Determine the (x, y) coordinate at the center of the cell enclosing the given text.  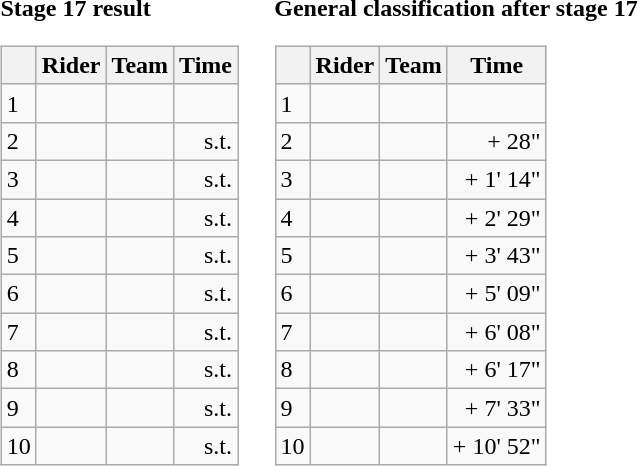
+ 6' 17" (496, 370)
+ 28" (496, 141)
+ 10' 52" (496, 446)
+ 5' 09" (496, 294)
+ 2' 29" (496, 217)
+ 7' 33" (496, 408)
+ 3' 43" (496, 256)
+ 1' 14" (496, 179)
+ 6' 08" (496, 332)
